Detect which cell encompasses the target text, then output its [X, Y] center coordinate. 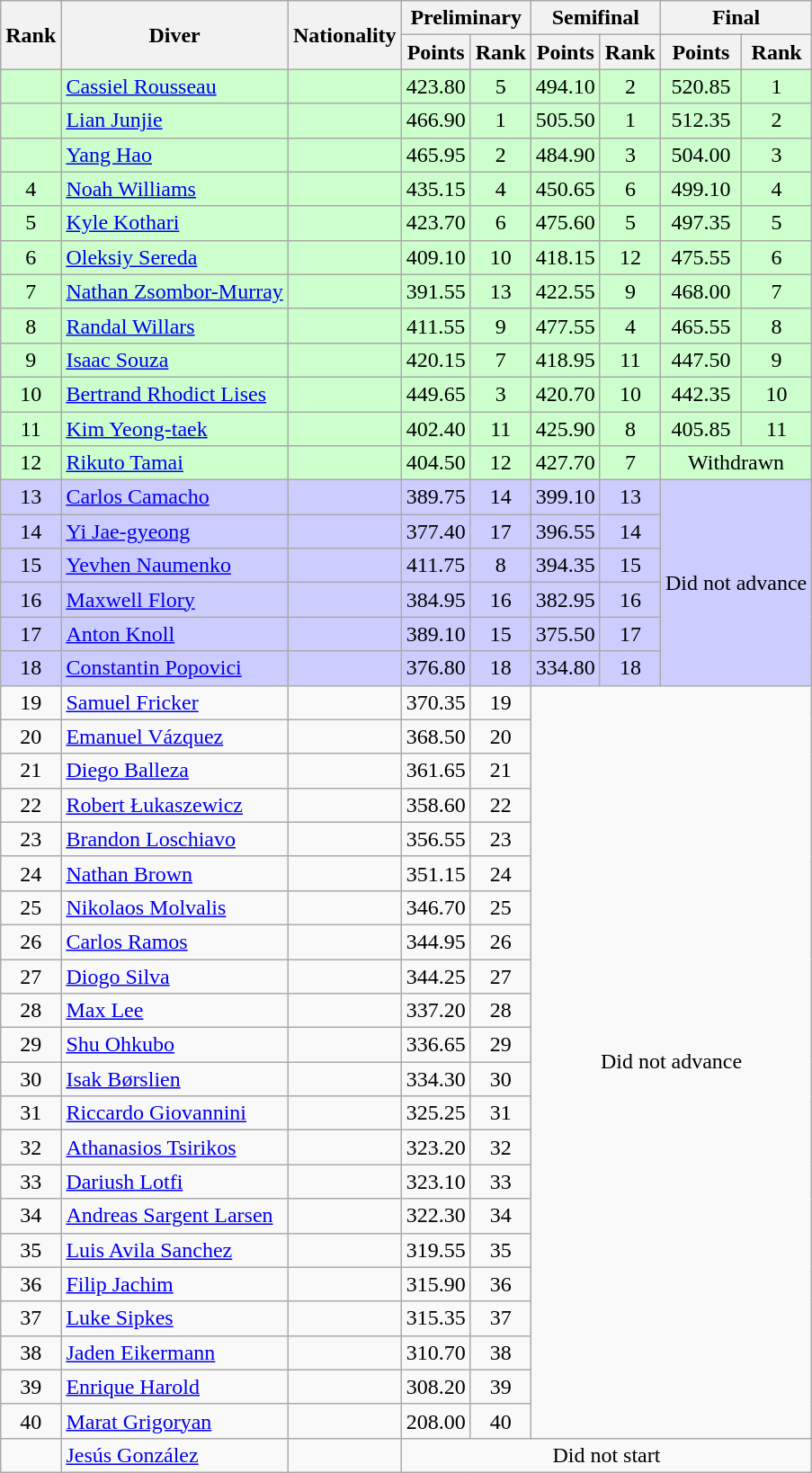
449.65 [435, 394]
468.00 [700, 291]
375.50 [565, 634]
404.50 [435, 463]
423.80 [435, 86]
Carlos Ramos [174, 942]
Filip Jachim [174, 1284]
315.90 [435, 1284]
Enrique Harold [174, 1387]
322.30 [435, 1216]
Nationality [344, 35]
Withdrawn [736, 463]
494.10 [565, 86]
497.35 [700, 223]
370.35 [435, 702]
402.40 [435, 429]
Oleksiy Sereda [174, 257]
325.25 [435, 1113]
Dariush Lotfi [174, 1182]
Andreas Sargent Larsen [174, 1216]
422.55 [565, 291]
499.10 [700, 189]
389.75 [435, 497]
423.70 [435, 223]
504.00 [700, 155]
484.90 [565, 155]
Isak Børslien [174, 1079]
334.30 [435, 1079]
Emanuel Vázquez [174, 736]
442.35 [700, 394]
396.55 [565, 531]
Isaac Souza [174, 360]
334.80 [565, 668]
Bertrand Rhodict Lises [174, 394]
Yi Jae-gyeong [174, 531]
389.10 [435, 634]
435.15 [435, 189]
Maxwell Flory [174, 600]
420.70 [565, 394]
420.15 [435, 360]
Athanasios Tsirikos [174, 1147]
Preliminary [466, 18]
505.50 [565, 121]
Final [736, 18]
308.20 [435, 1387]
411.55 [435, 326]
Marat Grigoryan [174, 1421]
418.95 [565, 360]
425.90 [565, 429]
Brandon Loschiavo [174, 839]
Robert Łukaszewicz [174, 805]
399.10 [565, 497]
Yang Hao [174, 155]
465.55 [700, 326]
Riccardo Giovannini [174, 1113]
427.70 [565, 463]
447.50 [700, 360]
Diego Balleza [174, 771]
Samuel Fricker [174, 702]
Yevhen Naumenko [174, 566]
315.35 [435, 1318]
Lian Junjie [174, 121]
361.65 [435, 771]
Randal Willars [174, 326]
394.35 [565, 566]
346.70 [435, 907]
Did not start [606, 1455]
382.95 [565, 600]
Nikolaos Molvalis [174, 907]
358.60 [435, 805]
Anton Knoll [174, 634]
Shu Ohkubo [174, 1045]
Kim Yeong-taek [174, 429]
377.40 [435, 531]
Luke Sipkes [174, 1318]
Nathan Zsombor-Murray [174, 291]
Diogo Silva [174, 976]
418.15 [565, 257]
475.60 [565, 223]
512.35 [700, 121]
Nathan Brown [174, 873]
465.95 [435, 155]
356.55 [435, 839]
405.85 [700, 429]
Cassiel Rousseau [174, 86]
477.55 [565, 326]
319.55 [435, 1250]
Rikuto Tamai [174, 463]
Jesús González [174, 1455]
323.20 [435, 1147]
Diver [174, 35]
Jaden Eikermann [174, 1352]
409.10 [435, 257]
Luis Avila Sanchez [174, 1250]
391.55 [435, 291]
Noah Williams [174, 189]
384.95 [435, 600]
351.15 [435, 873]
336.65 [435, 1045]
344.95 [435, 942]
368.50 [435, 736]
376.80 [435, 668]
Constantin Popovici [174, 668]
323.10 [435, 1182]
344.25 [435, 976]
310.70 [435, 1352]
Kyle Kothari [174, 223]
520.85 [700, 86]
Carlos Camacho [174, 497]
475.55 [700, 257]
411.75 [435, 566]
450.65 [565, 189]
Semifinal [595, 18]
208.00 [435, 1421]
Max Lee [174, 1011]
466.90 [435, 121]
337.20 [435, 1011]
